Detect which cell encompasses the target text, then output its [X, Y] center coordinate. 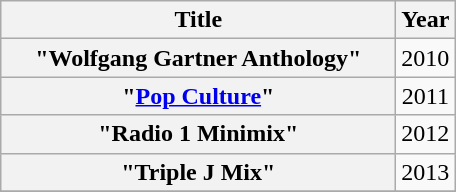
"Pop Culture" [198, 96]
Title [198, 20]
Year [426, 20]
2011 [426, 96]
"Radio 1 Minimix" [198, 134]
"Wolfgang Gartner Anthology" [198, 58]
2012 [426, 134]
"Triple J Mix" [198, 172]
2013 [426, 172]
2010 [426, 58]
